Find where the given text appears and provide that cell's center as (x, y) coordinate. 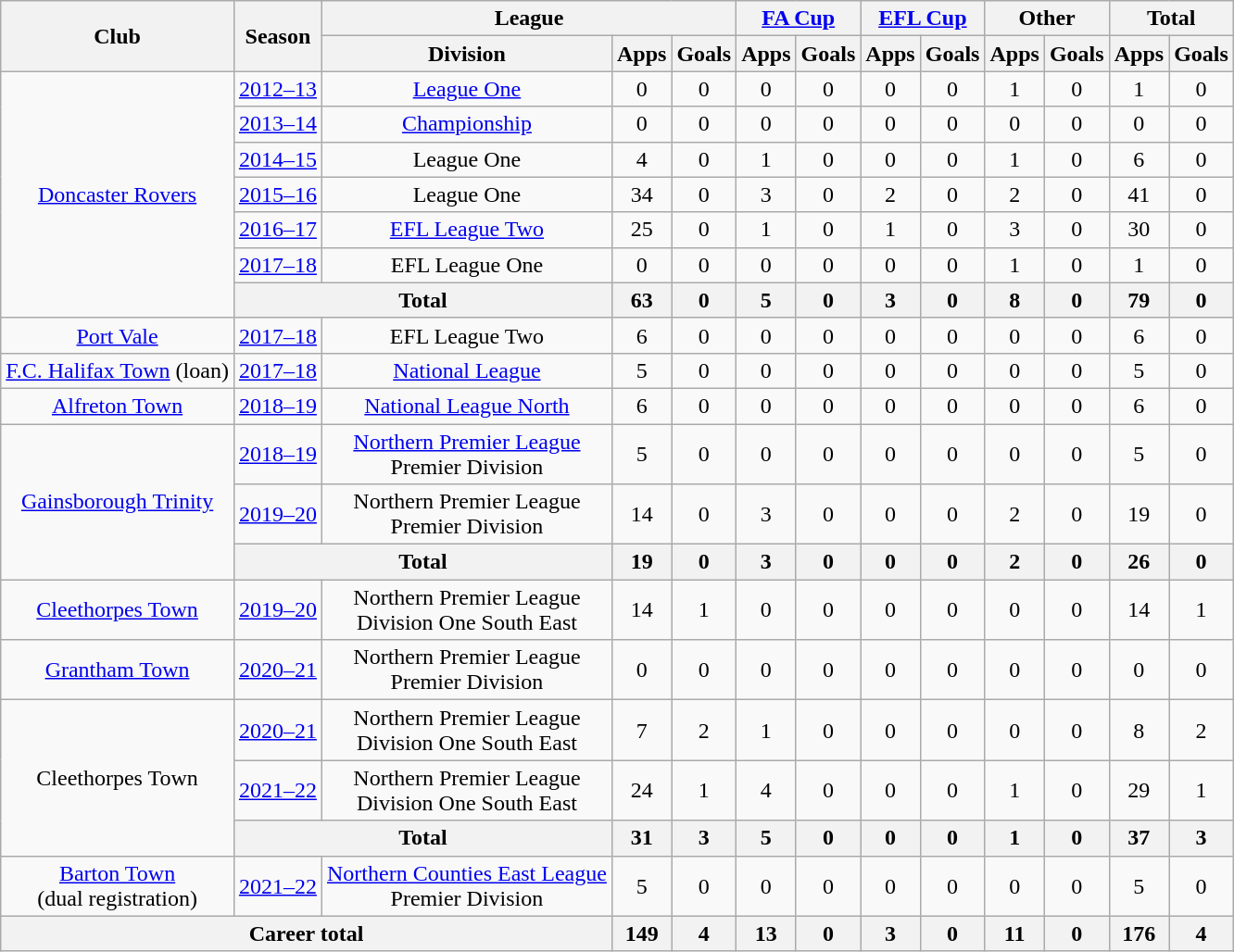
30 (1139, 230)
63 (641, 300)
Alfreton Town (118, 406)
Gainsborough Trinity (118, 502)
37 (1139, 838)
149 (641, 933)
2015–16 (278, 194)
13 (766, 933)
Division (467, 54)
Championship (467, 124)
Club (118, 36)
Doncaster Rovers (118, 194)
League (528, 19)
FA Cup (799, 19)
Season (278, 36)
Grantham Town (118, 670)
176 (1139, 933)
2012–13 (278, 89)
31 (641, 838)
Northern Counties East LeaguePremier Division (467, 885)
National League (467, 370)
2016–17 (278, 230)
Other (1047, 19)
Barton Town(dual registration) (118, 885)
7 (641, 730)
National League North (467, 406)
25 (641, 230)
34 (641, 194)
EFL Cup (923, 19)
41 (1139, 194)
79 (1139, 300)
2013–14 (278, 124)
Career total (307, 933)
EFL League One (467, 265)
Port Vale (118, 335)
29 (1139, 791)
F.C. Halifax Town (loan) (118, 370)
11 (1014, 933)
2014–15 (278, 159)
24 (641, 791)
26 (1139, 562)
